Pinpoint the cell where the given text exists, returning its [X, Y] midpoint coordinate. 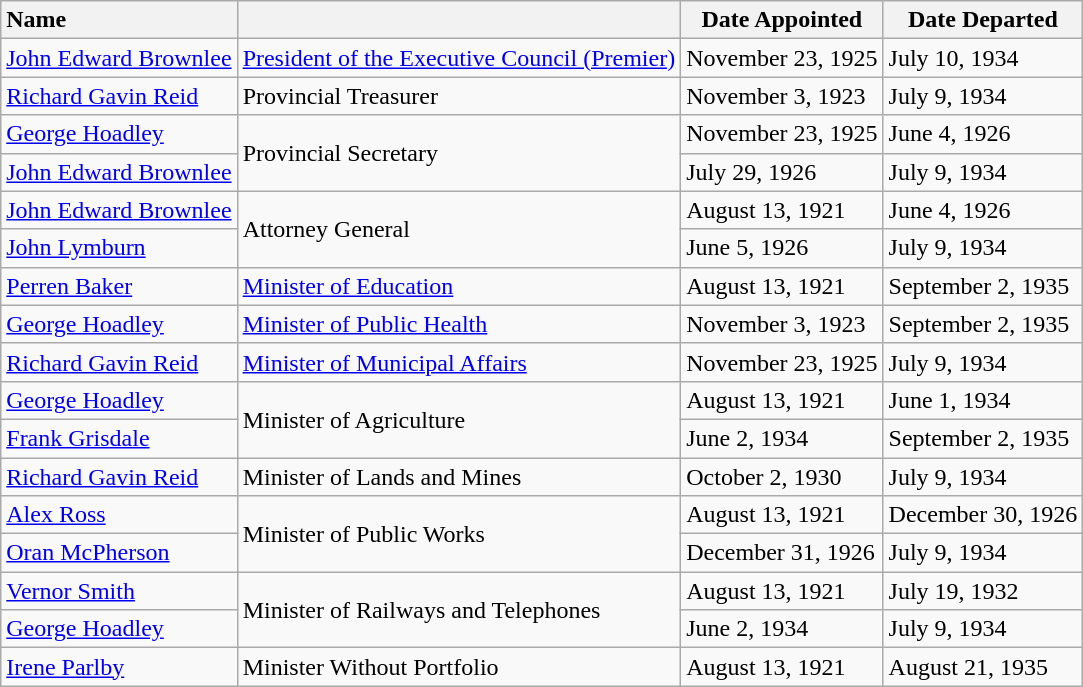
Perren Baker [119, 286]
August 21, 1935 [983, 667]
Name [119, 20]
Frank Grisdale [119, 438]
Date Appointed [782, 20]
Provincial Secretary [459, 153]
July 10, 1934 [983, 58]
Minister of Public Health [459, 324]
December 31, 1926 [782, 553]
Provincial Treasurer [459, 96]
Minister of Public Works [459, 534]
Minister of Municipal Affairs [459, 362]
Attorney General [459, 229]
June 1, 1934 [983, 400]
December 30, 1926 [983, 515]
Date Departed [983, 20]
Minister Without Portfolio [459, 667]
John Lymburn [119, 248]
June 5, 1926 [782, 248]
Minister of Agriculture [459, 419]
Minister of Lands and Mines [459, 477]
Alex Ross [119, 515]
July 29, 1926 [782, 172]
Minister of Education [459, 286]
President of the Executive Council (Premier) [459, 58]
October 2, 1930 [782, 477]
Vernor Smith [119, 591]
Irene Parlby [119, 667]
July 19, 1932 [983, 591]
Minister of Railways and Telephones [459, 610]
Oran McPherson [119, 553]
